Capture the cell that displays the provided text and extract its [x, y] central coordinate. 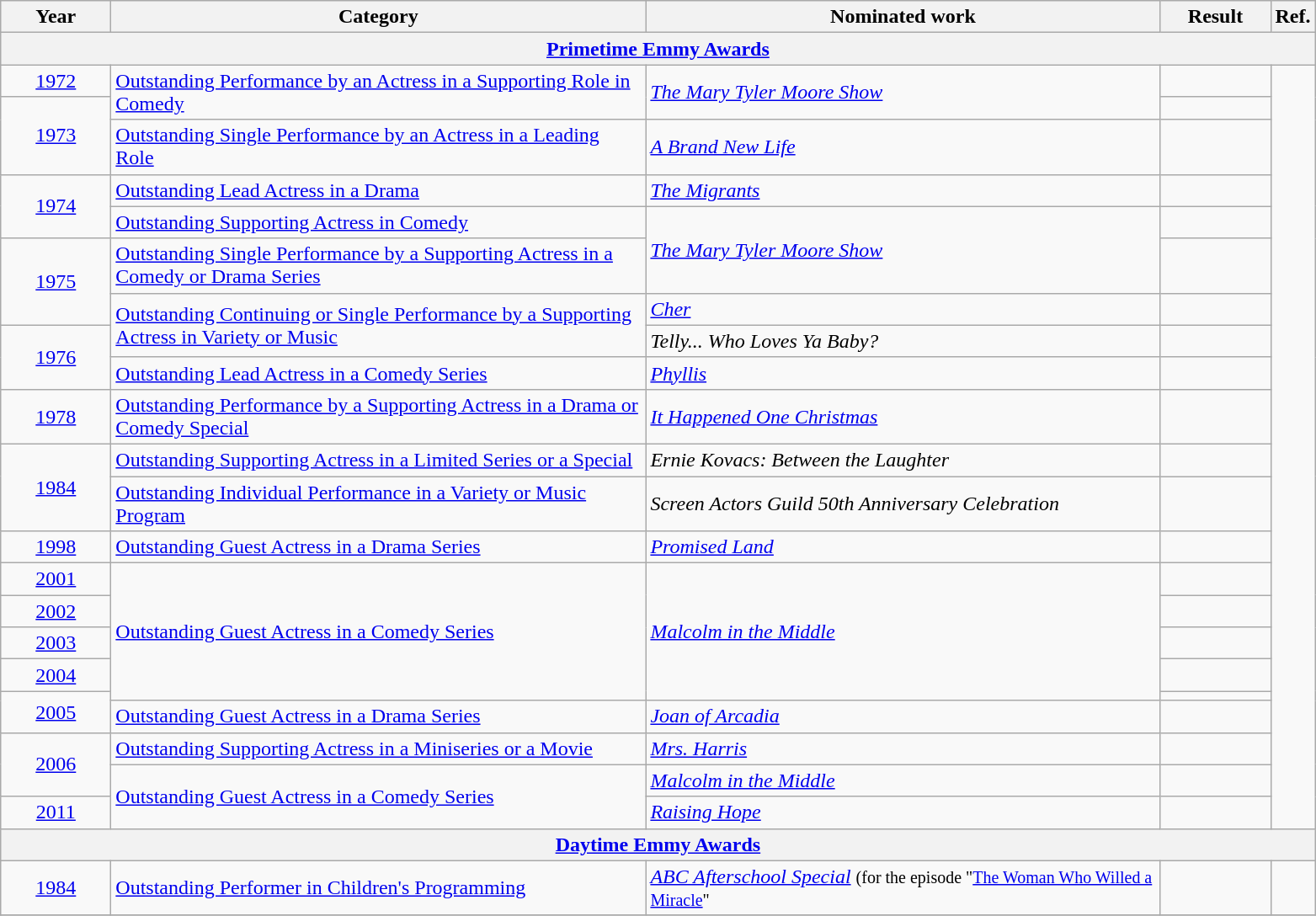
2011 [56, 812]
2002 [56, 611]
Outstanding Performance by an Actress in a Supporting Role in Comedy [379, 93]
Outstanding Performer in Children's Programming [379, 887]
Outstanding Performance by a Supporting Actress in a Drama or Comedy Special [379, 416]
Joan of Arcadia [903, 716]
Telly... Who Loves Ya Baby? [903, 341]
Primetime Emmy Awards [658, 49]
Outstanding Supporting Actress in Comedy [379, 222]
2006 [56, 764]
Outstanding Supporting Actress in a Limited Series or a Special [379, 460]
Cher [903, 309]
1976 [56, 357]
Outstanding Lead Actress in a Comedy Series [379, 373]
Result [1216, 17]
2005 [56, 712]
1972 [56, 81]
1974 [56, 206]
Phyllis [903, 373]
ABC Afterschool Special (for the episode "The Woman Who Willed a Miracle" [903, 887]
Daytime Emmy Awards [658, 844]
Ref. [1293, 17]
Promised Land [903, 547]
1998 [56, 547]
Screen Actors Guild 50th Anniversary Celebration [903, 503]
Mrs. Harris [903, 748]
Outstanding Continuing or Single Performance by a Supporting Actress in Variety or Music [379, 325]
2001 [56, 579]
2004 [56, 675]
Nominated work [903, 17]
Category [379, 17]
Ernie Kovacs: Between the Laughter [903, 460]
Outstanding Single Performance by an Actress in a Leading Role [379, 146]
A Brand New Life [903, 146]
Raising Hope [903, 812]
Outstanding Lead Actress in a Drama [379, 190]
The Migrants [903, 190]
1975 [56, 281]
1973 [56, 136]
Year [56, 17]
2003 [56, 643]
Outstanding Single Performance by a Supporting Actress in a Comedy or Drama Series [379, 266]
Outstanding Individual Performance in a Variety or Music Program [379, 503]
1978 [56, 416]
Outstanding Supporting Actress in a Miniseries or a Movie [379, 748]
It Happened One Christmas [903, 416]
